Locate the cell with the specified text and output its [X, Y] center coordinate. 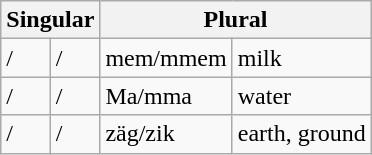
mem/mmem [166, 58]
zäg/zik [166, 134]
Plural [236, 20]
milk [302, 58]
water [302, 96]
Singular [50, 20]
Ma/mma [166, 96]
earth, ground [302, 134]
